Detect which cell encompasses the target text, then output its [x, y] center coordinate. 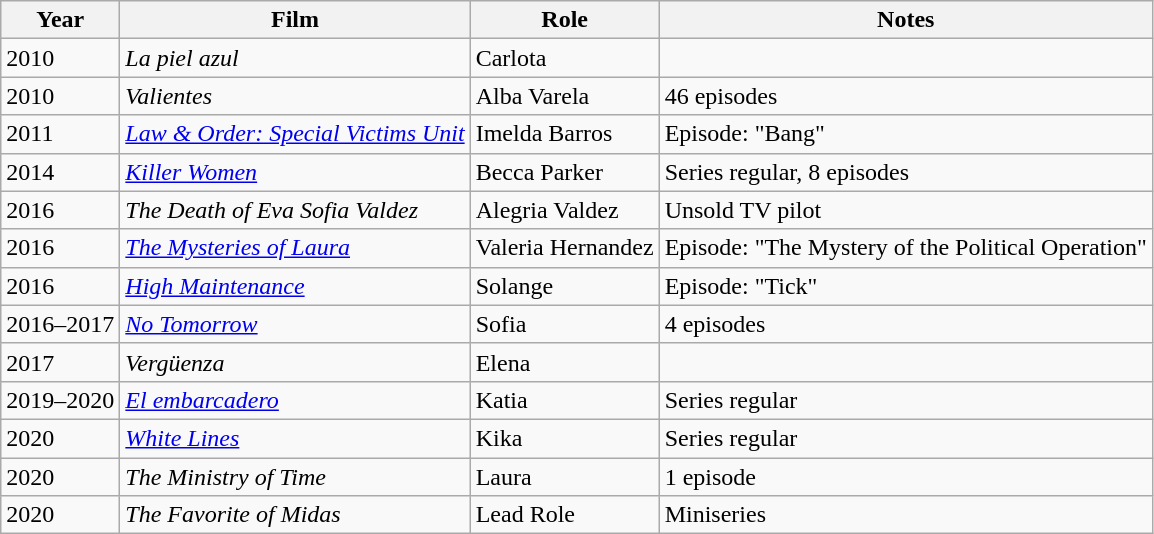
Series regular, 8 episodes [906, 172]
Imelda Barros [564, 134]
46 episodes [906, 96]
Killer Women [295, 172]
2017 [60, 362]
Notes [906, 20]
2019–2020 [60, 400]
Elena [564, 362]
Unsold TV pilot [906, 210]
2016–2017 [60, 324]
Miniseries [906, 515]
Becca Parker [564, 172]
Valientes [295, 96]
La piel azul [295, 58]
Alegria Valdez [564, 210]
Vergüenza [295, 362]
The Ministry of Time [295, 477]
Year [60, 20]
Law & Order: Special Victims Unit [295, 134]
The Favorite of Midas [295, 515]
High Maintenance [295, 286]
The Mysteries of Laura [295, 248]
Solange [564, 286]
1 episode [906, 477]
No Tomorrow [295, 324]
Katia [564, 400]
Valeria Hernandez [564, 248]
Sofia [564, 324]
The Death of Eva Sofia Valdez [295, 210]
2011 [60, 134]
Episode: "Bang" [906, 134]
Carlota [564, 58]
Alba Varela [564, 96]
4 episodes [906, 324]
Role [564, 20]
Film [295, 20]
Lead Role [564, 515]
White Lines [295, 438]
Kika [564, 438]
El embarcadero [295, 400]
Episode: "Tick" [906, 286]
Laura [564, 477]
Episode: "The Mystery of the Political Operation" [906, 248]
2014 [60, 172]
